Detect which cell encompasses the target text, then output its (x, y) center coordinate. 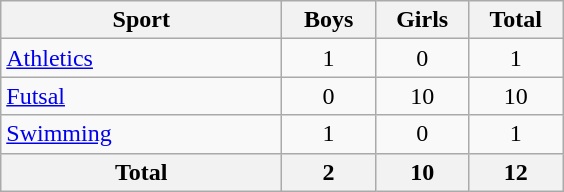
Girls (422, 20)
2 (329, 172)
12 (516, 172)
Sport (142, 20)
Futsal (142, 96)
Swimming (142, 134)
Athletics (142, 58)
Boys (329, 20)
